Search for the cell housing the specified text and yield its (X, Y) center coordinate. 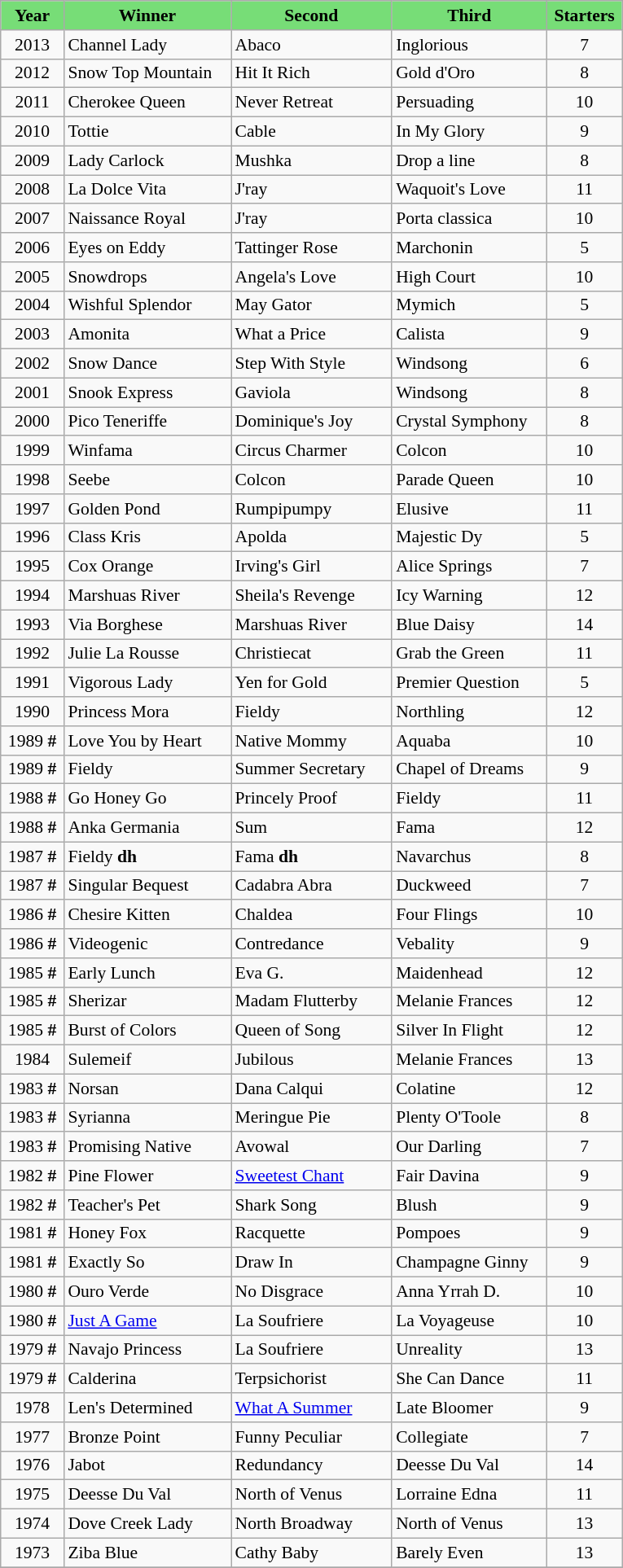
Waquoit's Love (469, 190)
2000 (33, 422)
Winner (147, 15)
Sum (312, 828)
1998 (33, 480)
Princely Proof (312, 799)
Mushka (312, 160)
Barely Even (469, 1553)
Anka Germania (147, 828)
Northling (469, 712)
Golden Pond (147, 509)
Jabot (147, 1465)
Cathy Baby (312, 1553)
Queen of Song (312, 1031)
Winfama (147, 451)
Just A Game (147, 1321)
Porta classica (469, 219)
Persuading (469, 103)
Fama (469, 828)
Parade Queen (469, 480)
1984 (33, 1060)
Vigorous Lady (147, 683)
Navajo Princess (147, 1350)
What A Summer (312, 1408)
Snowdrops (147, 277)
Wishful Splendor (147, 305)
Class Kris (147, 537)
Summer Secretary (312, 769)
Meringue Pie (312, 1118)
Snow Dance (147, 364)
1992 (33, 654)
2005 (33, 277)
Duckweed (469, 886)
Chesire Kitten (147, 915)
Eva G. (312, 973)
Calderina (147, 1379)
Never Retreat (312, 103)
Tattinger Rose (312, 247)
1995 (33, 567)
1990 (33, 712)
Irving's Girl (312, 567)
Alice Springs (469, 567)
Unreality (469, 1350)
Avowal (312, 1147)
1976 (33, 1465)
Lady Carlock (147, 160)
Circus Charmer (312, 451)
1974 (33, 1524)
Colatine (469, 1088)
Second (312, 15)
6 (585, 364)
Naissance Royal (147, 219)
Sheila's Revenge (312, 596)
Late Bloomer (469, 1408)
Cherokee Queen (147, 103)
Fieldy dh (147, 856)
Syrianna (147, 1118)
2004 (33, 305)
Elusive (469, 509)
Bronze Point (147, 1437)
Majestic Dy (469, 537)
Our Darling (469, 1147)
Dove Creek Lady (147, 1524)
Ouro Verde (147, 1292)
Aquaba (469, 741)
Third (469, 15)
Pine Flower (147, 1176)
Pico Teneriffe (147, 422)
Cadabra Abra (312, 886)
Teacher's Pet (147, 1205)
Shark Song (312, 1205)
Chaldea (312, 915)
Drop a line (469, 160)
2013 (33, 45)
Cable (312, 132)
Year (33, 15)
Madam Flutterby (312, 1001)
Starters (585, 15)
High Court (469, 277)
Icy Warning (469, 596)
Exactly So (147, 1263)
2011 (33, 103)
Lorraine Edna (469, 1495)
2003 (33, 335)
1978 (33, 1408)
Chapel of Dreams (469, 769)
2007 (33, 219)
Funny Peculiar (312, 1437)
Sherizar (147, 1001)
Abaco (312, 45)
Gaviola (312, 392)
In My Glory (469, 132)
Snow Top Mountain (147, 73)
1996 (33, 537)
Seebe (147, 480)
Amonita (147, 335)
Princess Mora (147, 712)
Honey Fox (147, 1233)
Marchonin (469, 247)
Plenty O'Toole (469, 1118)
Snook Express (147, 392)
Love You by Heart (147, 741)
Fama dh (312, 856)
Contredance (312, 944)
2001 (33, 392)
Pompoes (469, 1233)
Anna Yrrah D. (469, 1292)
Sulemeif (147, 1060)
Gold d'Oro (469, 73)
Cox Orange (147, 567)
Mymich (469, 305)
Videogenic (147, 944)
Norsan (147, 1088)
1973 (33, 1553)
1999 (33, 451)
Calista (469, 335)
Step With Style (312, 364)
She Can Dance (469, 1379)
Dana Calqui (312, 1088)
Terpsichorist (312, 1379)
Angela's Love (312, 277)
Native Mommy (312, 741)
Navarchus (469, 856)
Collegiate (469, 1437)
Promising Native (147, 1147)
Draw In (312, 1263)
Redundancy (312, 1465)
1977 (33, 1437)
Yen for Gold (312, 683)
2010 (33, 132)
Tottie (147, 132)
Inglorious (469, 45)
Eyes on Eddy (147, 247)
Four Flings (469, 915)
Hit It Rich (312, 73)
Rumpipumpy (312, 509)
Vebality (469, 944)
Maidenhead (469, 973)
Champagne Ginny (469, 1263)
2002 (33, 364)
What a Price (312, 335)
1991 (33, 683)
1994 (33, 596)
Early Lunch (147, 973)
2009 (33, 160)
La Dolce Vita (147, 190)
Via Borghese (147, 624)
Apolda (312, 537)
1975 (33, 1495)
Fair Davina (469, 1176)
La Voyageuse (469, 1321)
Jubilous (312, 1060)
Crystal Symphony (469, 422)
Racquette (312, 1233)
North Broadway (312, 1524)
Blue Daisy (469, 624)
No Disgrace (312, 1292)
Singular Bequest (147, 886)
May Gator (312, 305)
Grab the Green (469, 654)
Julie La Rousse (147, 654)
Len's Determined (147, 1408)
1997 (33, 509)
2006 (33, 247)
1993 (33, 624)
Sweetest Chant (312, 1176)
Christiecat (312, 654)
Ziba Blue (147, 1553)
Go Honey Go (147, 799)
2012 (33, 73)
Channel Lady (147, 45)
Dominique's Joy (312, 422)
Blush (469, 1205)
Silver In Flight (469, 1031)
Burst of Colors (147, 1031)
2008 (33, 190)
Premier Question (469, 683)
